Pinpoint the cell where the given text exists, returning its (x, y) midpoint coordinate. 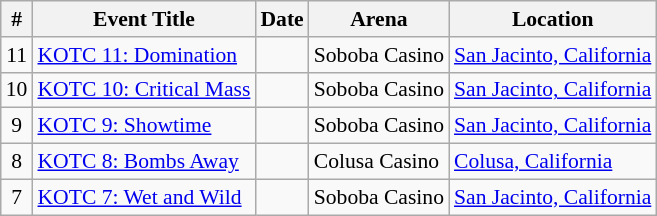
KOTC 9: Showtime (144, 126)
Location (552, 19)
# (17, 19)
KOTC 11: Domination (144, 55)
Date (282, 19)
Arena (379, 19)
Colusa, California (552, 162)
8 (17, 162)
KOTC 8: Bombs Away (144, 162)
11 (17, 55)
9 (17, 126)
Event Title (144, 19)
KOTC 7: Wet and Wild (144, 197)
10 (17, 90)
Colusa Casino (379, 162)
7 (17, 197)
KOTC 10: Critical Mass (144, 90)
